Output the [X, Y] coordinate of the center of the cell containing the given text.  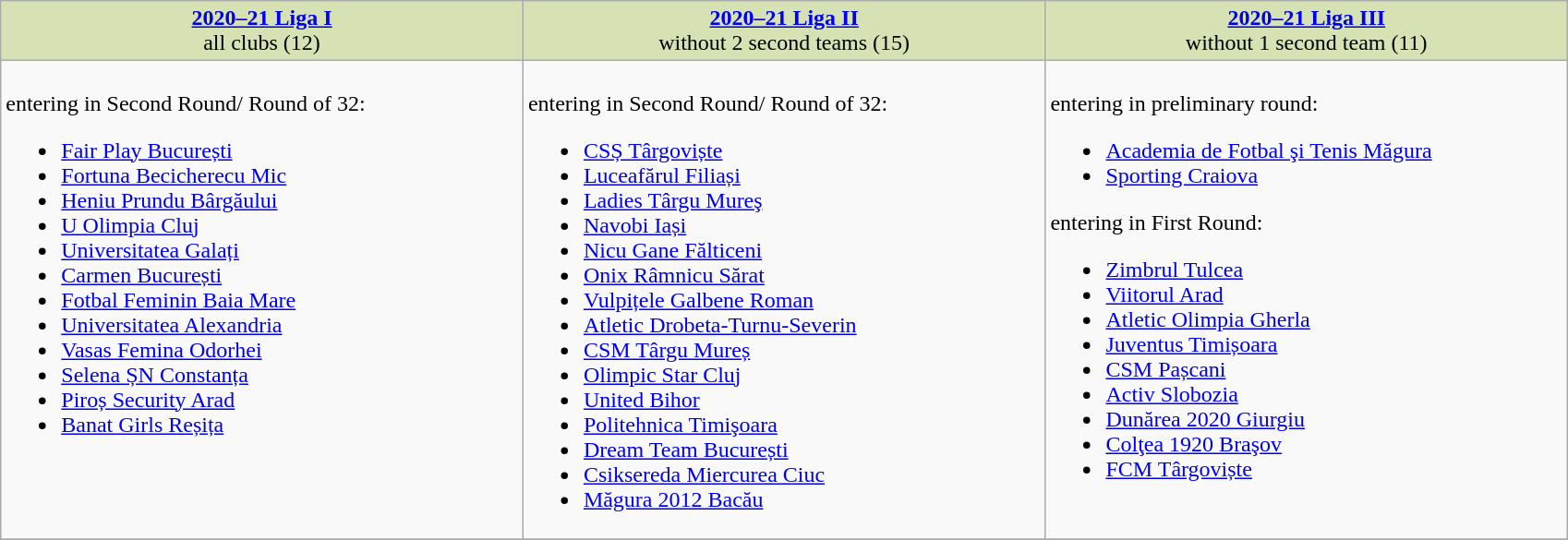
2020–21 Liga Iall clubs (12) [262, 31]
2020–21 Liga IIIwithout 1 second team (11) [1307, 31]
2020–21 Liga IIwithout 2 second teams (15) [784, 31]
